Capture the cell that displays the provided text and extract its [x, y] central coordinate. 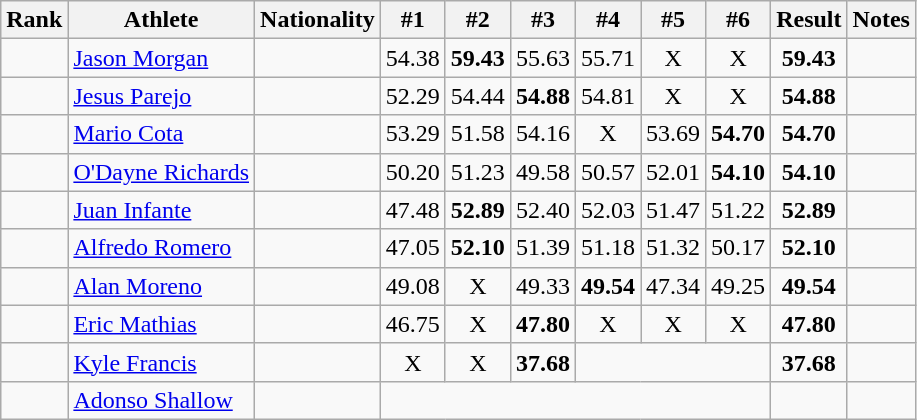
49.08 [412, 286]
52.29 [412, 96]
#2 [478, 20]
Alan Moreno [162, 286]
Mario Cota [162, 134]
49.58 [542, 172]
49.33 [542, 286]
46.75 [412, 324]
53.69 [674, 134]
Jesus Parejo [162, 96]
O'Dayne Richards [162, 172]
47.34 [674, 286]
#4 [608, 20]
54.38 [412, 58]
55.71 [608, 58]
Adonso Shallow [162, 400]
50.57 [608, 172]
Eric Mathias [162, 324]
51.23 [478, 172]
Alfredo Romero [162, 248]
53.29 [412, 134]
52.03 [608, 210]
Result [809, 20]
#6 [738, 20]
52.40 [542, 210]
Juan Infante [162, 210]
51.22 [738, 210]
#5 [674, 20]
51.39 [542, 248]
Notes [881, 20]
47.48 [412, 210]
51.47 [674, 210]
52.01 [674, 172]
55.63 [542, 58]
Rank [34, 20]
Jason Morgan [162, 58]
51.58 [478, 134]
54.16 [542, 134]
#3 [542, 20]
54.81 [608, 96]
Athlete [162, 20]
47.05 [412, 248]
Kyle Francis [162, 362]
50.17 [738, 248]
#1 [412, 20]
Nationality [318, 20]
49.25 [738, 286]
51.32 [674, 248]
54.44 [478, 96]
50.20 [412, 172]
51.18 [608, 248]
